Return the [X, Y] coordinate for the center point of the cell that contains the specified text.  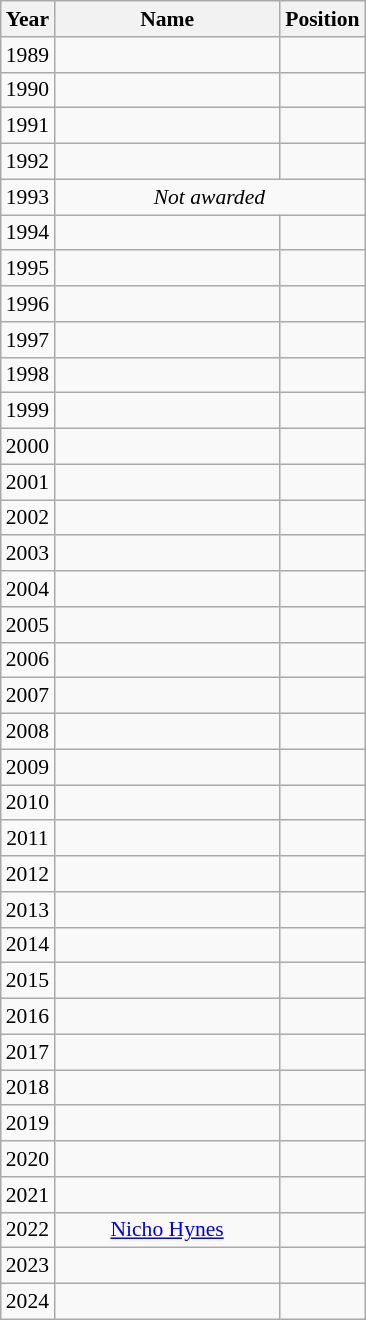
2010 [28, 803]
1991 [28, 126]
2017 [28, 1052]
Name [167, 19]
2020 [28, 1159]
1997 [28, 340]
2003 [28, 554]
2002 [28, 518]
2022 [28, 1230]
2006 [28, 660]
2018 [28, 1088]
2024 [28, 1302]
2013 [28, 910]
1994 [28, 233]
2007 [28, 696]
2004 [28, 589]
Nicho Hynes [167, 1230]
1998 [28, 375]
2021 [28, 1195]
Position [322, 19]
1989 [28, 55]
2016 [28, 1017]
2023 [28, 1266]
Year [28, 19]
2014 [28, 945]
2005 [28, 625]
2009 [28, 767]
1996 [28, 304]
1992 [28, 162]
2011 [28, 839]
1995 [28, 269]
2008 [28, 732]
2015 [28, 981]
2019 [28, 1124]
2001 [28, 482]
2000 [28, 447]
2012 [28, 874]
1993 [28, 197]
Not awarded [210, 197]
1999 [28, 411]
1990 [28, 90]
